Output the [X, Y] coordinate of the center of the cell containing the given text.  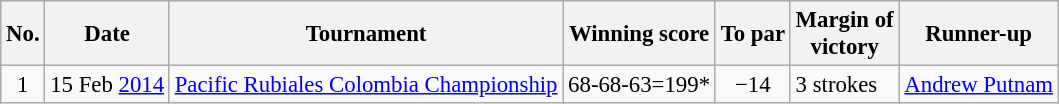
15 Feb 2014 [107, 85]
Date [107, 34]
1 [23, 85]
Margin ofvictory [844, 34]
−14 [752, 85]
68-68-63=199* [640, 85]
Runner-up [978, 34]
Winning score [640, 34]
Pacific Rubiales Colombia Championship [366, 85]
3 strokes [844, 85]
No. [23, 34]
Tournament [366, 34]
To par [752, 34]
Andrew Putnam [978, 85]
